Provide the (x, y) coordinate of the cell's center where the given text is located.  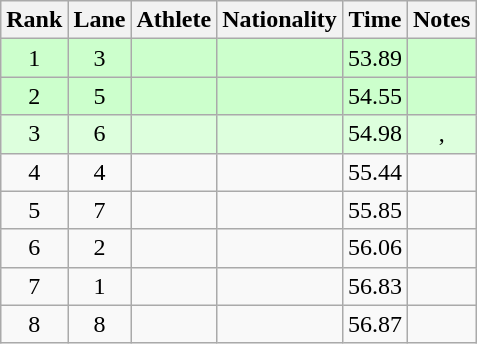
56.87 (374, 324)
Nationality (280, 20)
55.44 (374, 172)
56.83 (374, 286)
Rank (34, 20)
Time (374, 20)
, (441, 134)
Athlete (174, 20)
55.85 (374, 210)
Notes (441, 20)
54.55 (374, 96)
Lane (100, 20)
54.98 (374, 134)
53.89 (374, 58)
56.06 (374, 248)
